Scan for the cell matching the given text and deliver its [X, Y] coordinate at center. 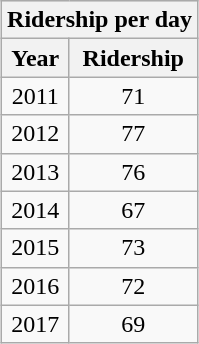
2013 [36, 172]
73 [134, 248]
Ridership per day [100, 20]
2015 [36, 248]
76 [134, 172]
2012 [36, 134]
72 [134, 286]
69 [134, 324]
2011 [36, 96]
Ridership [134, 58]
Year [36, 58]
71 [134, 96]
2016 [36, 286]
67 [134, 210]
2014 [36, 210]
2017 [36, 324]
77 [134, 134]
